Pinpoint the cell where the given text exists, returning its (X, Y) midpoint coordinate. 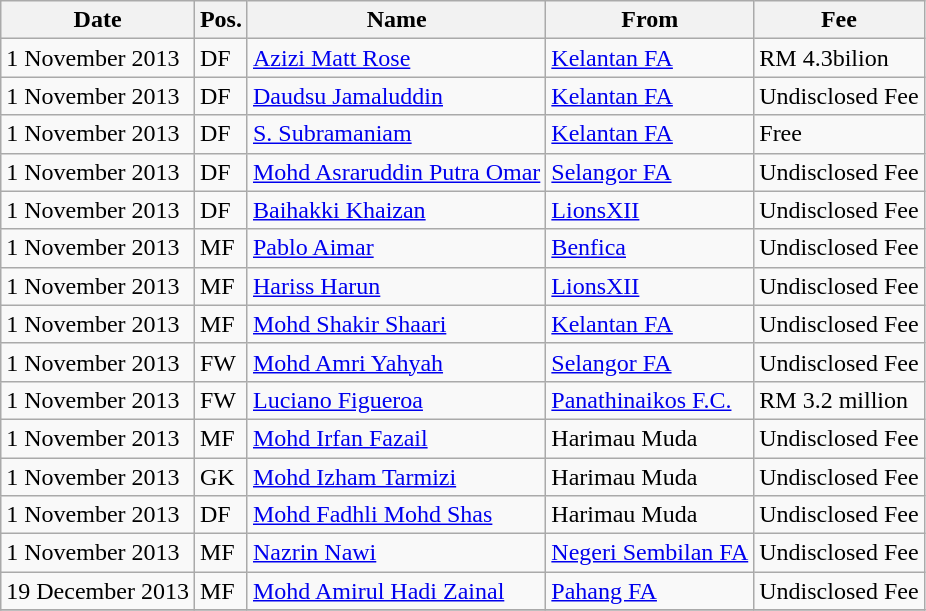
Pahang FA (650, 591)
From (650, 20)
Mohd Amri Yahyah (396, 362)
GK (220, 477)
Mohd Irfan Fazail (396, 438)
Daudsu Jamaluddin (396, 96)
Negeri Sembilan FA (650, 553)
Name (396, 20)
RM 4.3bilion (839, 58)
Mohd Fadhli Mohd Shas (396, 515)
Mohd Amirul Hadi Zainal (396, 591)
Pos. (220, 20)
RM 3.2 million (839, 400)
Panathinaikos F.C. (650, 400)
Mohd Izham Tarmizi (396, 477)
S. Subramaniam (396, 134)
Benfica (650, 248)
Mohd Asraruddin Putra Omar (396, 172)
Free (839, 134)
Fee (839, 20)
Pablo Aimar (396, 248)
Azizi Matt Rose (396, 58)
Baihakki Khaizan (396, 210)
Mohd Shakir Shaari (396, 324)
Date (98, 20)
Luciano Figueroa (396, 400)
Nazrin Nawi (396, 553)
Hariss Harun (396, 286)
19 December 2013 (98, 591)
